Determine the (X, Y) coordinate at the center of the cell enclosing the given text.  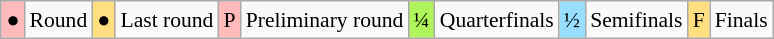
Semifinals (636, 20)
¼ (421, 20)
Finals (742, 20)
Round (59, 20)
½ (572, 20)
Quarterfinals (497, 20)
Last round (166, 20)
P (229, 20)
F (699, 20)
Preliminary round (325, 20)
